Provide the [X, Y] coordinate of the cell's center where the given text is located.  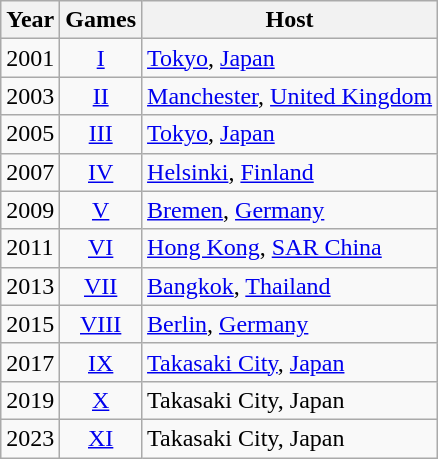
VIII [101, 324]
X [101, 400]
2019 [30, 400]
Hong Kong, SAR China [290, 248]
I [101, 58]
Games [101, 20]
2013 [30, 286]
2001 [30, 58]
2003 [30, 96]
II [101, 96]
III [101, 134]
XI [101, 438]
2023 [30, 438]
2009 [30, 210]
Manchester, United Kingdom [290, 96]
2017 [30, 362]
Bangkok, Thailand [290, 286]
VII [101, 286]
Bremen, Germany [290, 210]
Helsinki, Finland [290, 172]
IV [101, 172]
2005 [30, 134]
V [101, 210]
2011 [30, 248]
VI [101, 248]
Host [290, 20]
Berlin, Germany [290, 324]
2007 [30, 172]
2015 [30, 324]
Year [30, 20]
IX [101, 362]
